Search for the cell housing the specified text and yield its [X, Y] center coordinate. 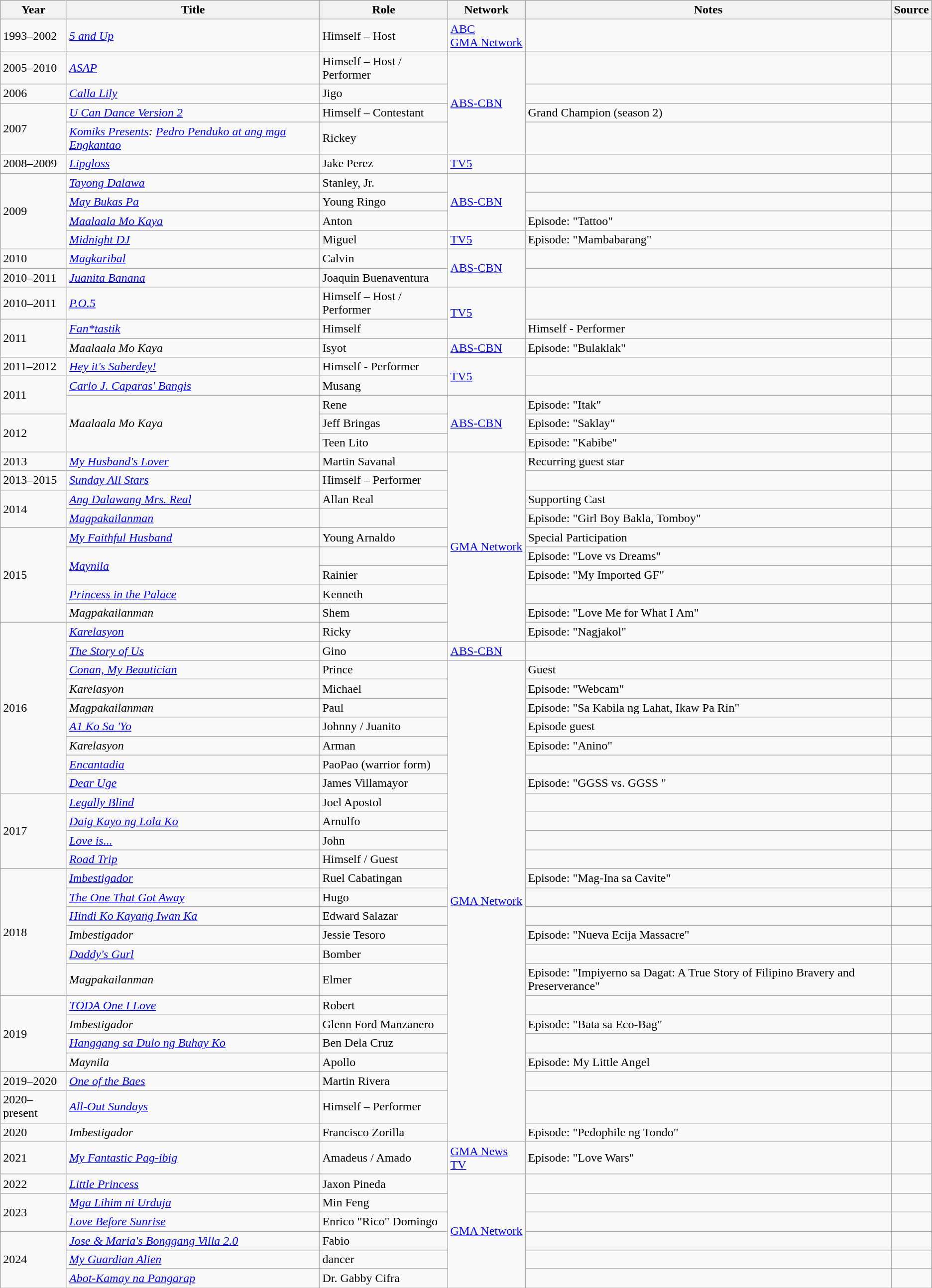
Martin Rivera [383, 1081]
Love Before Sunrise [193, 1221]
2022 [34, 1183]
Special Participation [708, 537]
2019 [34, 1034]
Episode: "Bata sa Eco-Bag" [708, 1024]
Legally Blind [193, 802]
The One That Got Away [193, 897]
Himself [383, 329]
Jake Perez [383, 164]
2017 [34, 831]
2006 [34, 94]
Magkaribal [193, 258]
Princess in the Palace [193, 594]
2020 [34, 1132]
2007 [34, 128]
Himself / Guest [383, 859]
Jaxon Pineda [383, 1183]
The Story of Us [193, 651]
Encantadia [193, 764]
Recurring guest star [708, 461]
Episode: "Love Me for What I Am" [708, 613]
2021 [34, 1158]
Arnulfo [383, 821]
Title [193, 10]
Fan*tastik [193, 329]
1993–2002 [34, 36]
Source [911, 10]
2016 [34, 708]
Komiks Presents: Pedro Penduko at ang mga Engkantao [193, 138]
Supporting Cast [708, 499]
Johnny / Juanito [383, 727]
Network [486, 10]
Rene [383, 405]
All-Out Sundays [193, 1107]
GMA News TV [486, 1158]
ABC GMA Network [486, 36]
My Faithful Husband [193, 537]
Jessie Tesoro [383, 935]
P.O.5 [193, 304]
Robert [383, 1005]
Episode: "Nueva Ecija Massacre" [708, 935]
Joel Apostol [383, 802]
Rainier [383, 575]
Conan, My Beautician [193, 670]
Min Feng [383, 1202]
Dear Uge [193, 783]
dancer [383, 1260]
Hey it's Saberdey! [193, 367]
Calvin [383, 258]
Gino [383, 651]
Edward Salazar [383, 916]
My Fantastic Pag-ibig [193, 1158]
Episode: "Itak" [708, 405]
Grand Champion (season 2) [708, 112]
2009 [34, 211]
Little Princess [193, 1183]
Daddy's Gurl [193, 954]
Glenn Ford Manzanero [383, 1024]
Anton [383, 220]
2012 [34, 433]
Sunday All Stars [193, 480]
Episode: "Nagjakol" [708, 632]
2018 [34, 932]
Notes [708, 10]
Arman [383, 746]
Episode: "Saklay" [708, 424]
Allan Real [383, 499]
Prince [383, 670]
2020–present [34, 1107]
2015 [34, 575]
Episode: "Kabibe" [708, 442]
ASAP [193, 68]
Role [383, 10]
Jose & Maria's Bonggang Villa 2.0 [193, 1241]
One of the Baes [193, 1081]
Year [34, 10]
Dr. Gabby Cifra [383, 1279]
Himself – Host [383, 36]
Bomber [383, 954]
Guest [708, 670]
Episode: "Sa Kabila ng Lahat, Ikaw Pa Rin" [708, 708]
Joaquin Buenaventura [383, 277]
Episode: "Girl Boy Bakla, Tomboy" [708, 518]
Ruel Cabatingan [383, 878]
May Bukas Pa [193, 202]
Shem [383, 613]
Episode: My Little Angel [708, 1062]
2023 [34, 1212]
Midnight DJ [193, 239]
Carlo J. Caparas' Bangis [193, 386]
James Villamayor [383, 783]
Rickey [383, 138]
Kenneth [383, 594]
Young Ringo [383, 202]
2013–2015 [34, 480]
2010 [34, 258]
Episode: "Anino" [708, 746]
2024 [34, 1260]
Jeff Bringas [383, 424]
Francisco Zorilla [383, 1132]
Lipgloss [193, 164]
Episode: "Impiyerno sa Dagat: A True Story of Filipino Bravery and Preserverance" [708, 979]
Road Trip [193, 859]
Episode: "Tattoo" [708, 220]
Musang [383, 386]
Hanggang sa Dulo ng Buhay Ko [193, 1043]
2008–2009 [34, 164]
Mga Lihim ni Urduja [193, 1202]
Paul [383, 708]
Teen Lito [383, 442]
Hindi Ko Kayang Iwan Ka [193, 916]
2019–2020 [34, 1081]
Juanita Banana [193, 277]
Amadeus / Amado [383, 1158]
Jigo [383, 94]
Miguel [383, 239]
Abot-Kamay na Pangarap [193, 1279]
Tayong Dalawa [193, 183]
Hugo [383, 897]
U Can Dance Version 2 [193, 112]
Daig Kayo ng Lola Ko [193, 821]
Martin Savanal [383, 461]
TODA One I Love [193, 1005]
2011–2012 [34, 367]
Calla Lily [193, 94]
Elmer [383, 979]
Isyot [383, 348]
Episode: "My Imported GF" [708, 575]
2014 [34, 509]
Ricky [383, 632]
Episode: "Mag-Ina sa Cavite" [708, 878]
A1 Ko Sa 'Yo [193, 727]
2013 [34, 461]
Apollo [383, 1062]
Love is... [193, 840]
My Husband's Lover [193, 461]
2005–2010 [34, 68]
Stanley, Jr. [383, 183]
Episode: "Webcam" [708, 689]
Episode: "Love vs Dreams" [708, 556]
Young Arnaldo [383, 537]
Episode: "Pedophile ng Tondo" [708, 1132]
Ang Dalawang Mrs. Real [193, 499]
Episode: "GGSS vs. GGSS " [708, 783]
Michael [383, 689]
PaoPao (warrior form) [383, 764]
Enrico "Rico" Domingo [383, 1221]
Episode: "Bulaklak" [708, 348]
5 and Up [193, 36]
Episode guest [708, 727]
Himself – Contestant [383, 112]
My Guardian Alien [193, 1260]
Ben Dela Cruz [383, 1043]
Fabio [383, 1241]
John [383, 840]
Episode: "Mambabarang" [708, 239]
Episode: "Love Wars" [708, 1158]
